Determine the (X, Y) coordinate at the center of the cell enclosing the given text.  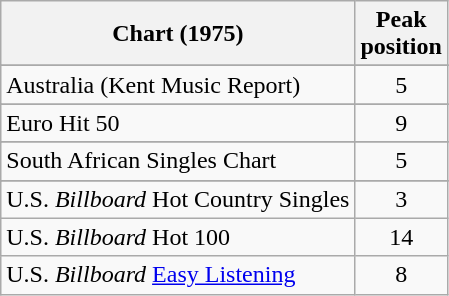
South African Singles Chart (178, 161)
Australia (Kent Music Report) (178, 85)
Euro Hit 50 (178, 123)
14 (401, 237)
3 (401, 199)
8 (401, 275)
U.S. Billboard Hot Country Singles (178, 199)
U.S. Billboard Hot 100 (178, 237)
9 (401, 123)
Peakposition (401, 34)
U.S. Billboard Easy Listening (178, 275)
Chart (1975) (178, 34)
